Extract the [x, y] coordinate from the center of the cell holding the provided text.  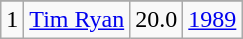
20.0 [156, 20]
1 [12, 20]
1989 [212, 20]
Tim Ryan [77, 20]
